Return the [X, Y] coordinate for the center point of the cell that contains the specified text.  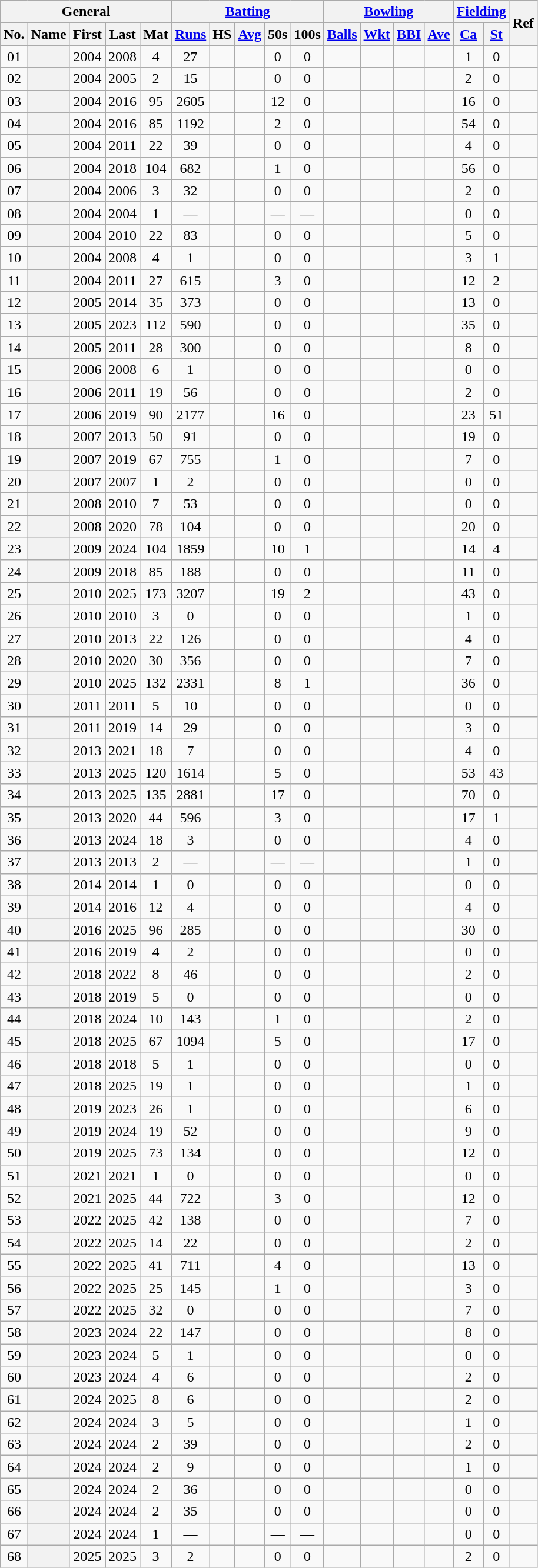
70 [469, 795]
91 [190, 437]
64 [14, 1467]
66 [14, 1512]
08 [14, 213]
General [86, 12]
143 [190, 1019]
Ref [523, 23]
03 [14, 101]
2605 [190, 101]
BBI [409, 34]
711 [190, 1265]
132 [156, 683]
09 [14, 235]
65 [14, 1489]
31 [14, 728]
Bowling [388, 12]
33 [14, 773]
02 [14, 79]
68 [14, 1556]
78 [156, 526]
300 [190, 348]
590 [190, 325]
173 [156, 593]
Wkt [377, 34]
596 [190, 818]
95 [156, 101]
63 [14, 1444]
07 [14, 191]
Batting [247, 12]
61 [14, 1400]
24 [14, 571]
145 [190, 1287]
Mat [156, 34]
615 [190, 281]
Fielding [481, 12]
356 [190, 661]
147 [190, 1332]
73 [156, 1153]
373 [190, 303]
38 [14, 885]
First [87, 34]
47 [14, 1086]
126 [190, 638]
1859 [190, 549]
45 [14, 1042]
Ca [469, 34]
34 [14, 795]
3207 [190, 593]
01 [14, 56]
06 [14, 168]
No. [14, 34]
59 [14, 1355]
05 [14, 146]
Name [48, 34]
2177 [190, 415]
90 [156, 415]
49 [14, 1131]
Avg [250, 34]
112 [156, 325]
100s [307, 34]
2331 [190, 683]
37 [14, 862]
96 [156, 929]
722 [190, 1198]
755 [190, 459]
St [496, 34]
83 [190, 235]
40 [14, 929]
55 [14, 1265]
50s [277, 34]
138 [190, 1220]
134 [190, 1153]
Balls [342, 34]
48 [14, 1109]
1094 [190, 1042]
62 [14, 1422]
135 [156, 795]
04 [14, 124]
285 [190, 929]
21 [14, 504]
Ave [439, 34]
1192 [190, 124]
57 [14, 1310]
120 [156, 773]
188 [190, 571]
Runs [190, 34]
2881 [190, 795]
682 [190, 168]
58 [14, 1332]
HS [222, 34]
Last [122, 34]
1614 [190, 773]
60 [14, 1377]
